For the text-containing cell, return its midpoint in [X, Y] coordinate format. 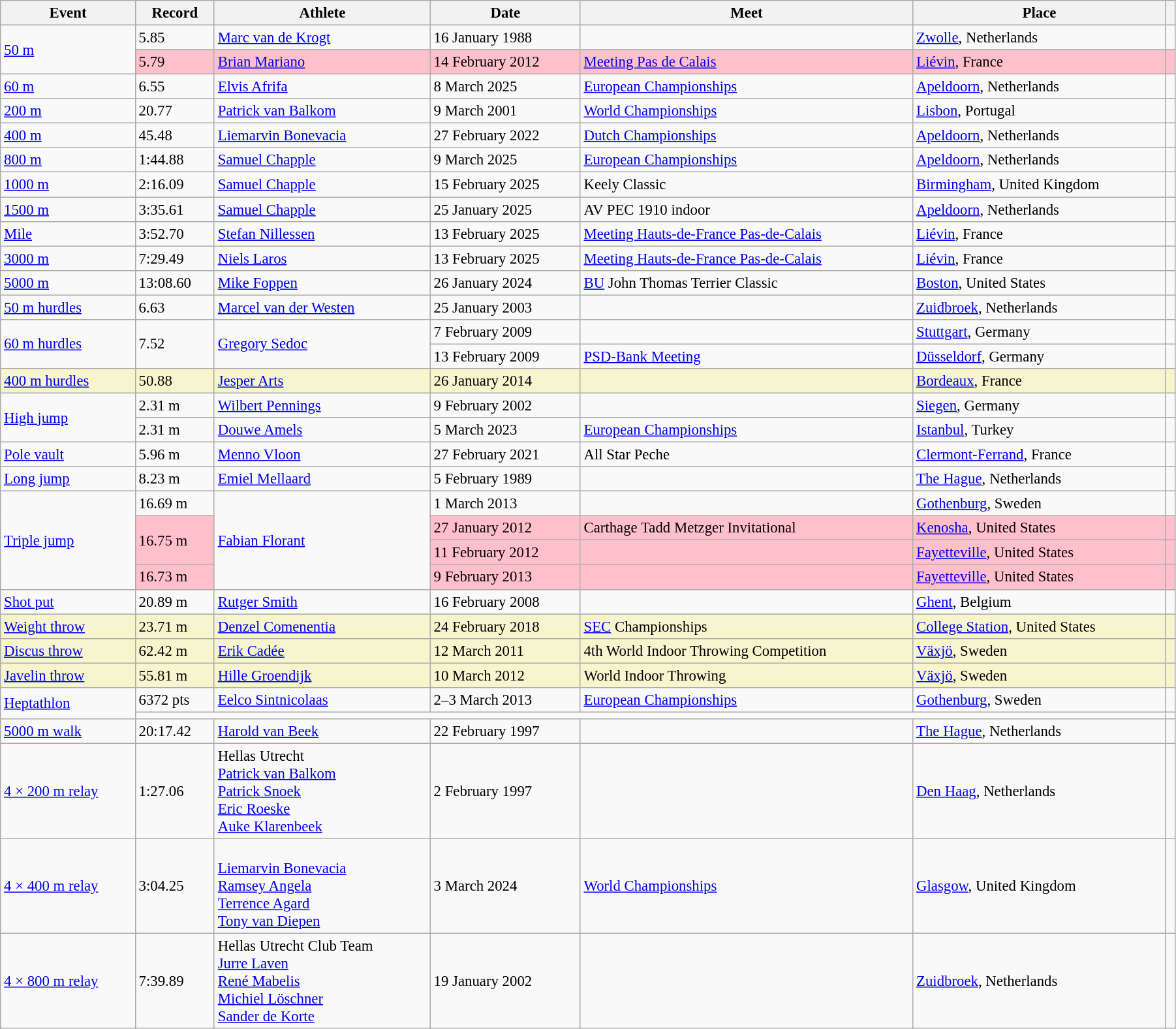
Carthage Tadd Metzger Invitational [747, 528]
Douwe Amels [322, 430]
Liemarvin Bonevacia [322, 136]
4 × 400 m relay [68, 886]
Eelco Sintnicolaas [322, 700]
62.42 m [175, 651]
9 March 2025 [505, 160]
1:44.88 [175, 160]
5000 m walk [68, 731]
Harold van Beek [322, 731]
PSD-Bank Meeting [747, 356]
19 January 2002 [505, 981]
All Star Peche [747, 455]
7 February 2009 [505, 332]
11 February 2012 [505, 553]
50 m hurdles [68, 307]
Triple jump [68, 540]
Kenosha, United States [1040, 528]
5.79 [175, 62]
Den Haag, Netherlands [1040, 791]
Rutger Smith [322, 602]
Ghent, Belgium [1040, 602]
Record [175, 13]
26 January 2024 [505, 283]
20.89 m [175, 602]
60 m [68, 87]
Fabian Florant [322, 540]
Clermont-Ferrand, France [1040, 455]
Event [68, 13]
27 February 2022 [505, 136]
16.75 m [175, 540]
5.85 [175, 38]
4 × 800 m relay [68, 981]
Pole vault [68, 455]
Marc van de Krogt [322, 38]
Brian Mariano [322, 62]
Gregory Sedoc [322, 345]
2 February 1997 [505, 791]
Hellas UtrechtPatrick van BalkomPatrick SnoekEric RoeskeAuke Klarenbeek [322, 791]
16.73 m [175, 577]
25 January 2025 [505, 209]
Elvis Afrifa [322, 87]
3000 m [68, 258]
400 m hurdles [68, 381]
55.81 m [175, 675]
200 m [68, 111]
4th World Indoor Throwing Competition [747, 651]
2:16.09 [175, 185]
Marcel van der Westen [322, 307]
Mile [68, 234]
22 February 1997 [505, 731]
9 March 2001 [505, 111]
Keely Classic [747, 185]
26 January 2014 [505, 381]
50.88 [175, 381]
Dutch Championships [747, 136]
3:52.70 [175, 234]
Shot put [68, 602]
Athlete [322, 13]
Discus throw [68, 651]
23.71 m [175, 626]
Weight throw [68, 626]
Patrick van Balkom [322, 111]
45.48 [175, 136]
20.77 [175, 111]
Long jump [68, 479]
Mike Foppen [322, 283]
Glasgow, United Kingdom [1040, 886]
7:39.89 [175, 981]
Stuttgart, Germany [1040, 332]
Niels Laros [322, 258]
3:04.25 [175, 886]
BU John Thomas Terrier Classic [747, 283]
Liemarvin BonevaciaRamsey AngelaTerrence AgardTony van Diepen [322, 886]
8.23 m [175, 479]
Denzel Comenentia [322, 626]
Istanbul, Turkey [1040, 430]
27 February 2021 [505, 455]
Siegen, Germany [1040, 405]
9 February 2002 [505, 405]
Jesper Arts [322, 381]
Zwolle, Netherlands [1040, 38]
5 March 2023 [505, 430]
12 March 2011 [505, 651]
SEC Championships [747, 626]
50 m [68, 50]
Wilbert Pennings [322, 405]
Menno Vloon [322, 455]
World Indoor Throwing [747, 675]
15 February 2025 [505, 185]
2–3 March 2013 [505, 700]
5000 m [68, 283]
4 × 200 m relay [68, 791]
Düsseldorf, Germany [1040, 356]
Erik Cadée [322, 651]
400 m [68, 136]
Birmingham, United Kingdom [1040, 185]
14 February 2012 [505, 62]
Heptathlon [68, 703]
8 March 2025 [505, 87]
Bordeaux, France [1040, 381]
College Station, United States [1040, 626]
3 March 2024 [505, 886]
16 February 2008 [505, 602]
Boston, United States [1040, 283]
5.96 m [175, 455]
27 January 2012 [505, 528]
AV PEC 1910 indoor [747, 209]
High jump [68, 418]
1 March 2013 [505, 504]
6.63 [175, 307]
1:27.06 [175, 791]
20:17.42 [175, 731]
800 m [68, 160]
5 February 1989 [505, 479]
Javelin throw [68, 675]
1500 m [68, 209]
24 February 2018 [505, 626]
10 March 2012 [505, 675]
Lisbon, Portugal [1040, 111]
13:08.60 [175, 283]
7:29.49 [175, 258]
Date [505, 13]
13 February 2009 [505, 356]
60 m hurdles [68, 345]
Hille Groendijk [322, 675]
7.52 [175, 345]
6.55 [175, 87]
Meet [747, 13]
16.69 m [175, 504]
1000 m [68, 185]
Hellas Utrecht Club TeamJurre LavenRené MabelisMichiel LöschnerSander de Korte [322, 981]
16 January 1988 [505, 38]
6372 pts [175, 700]
25 January 2003 [505, 307]
Meeting Pas de Calais [747, 62]
Emiel Mellaard [322, 479]
9 February 2013 [505, 577]
Stefan Nillessen [322, 234]
Place [1040, 13]
3:35.61 [175, 209]
